Identify which cell holds the provided text, then report its (X, Y) central coordinate. 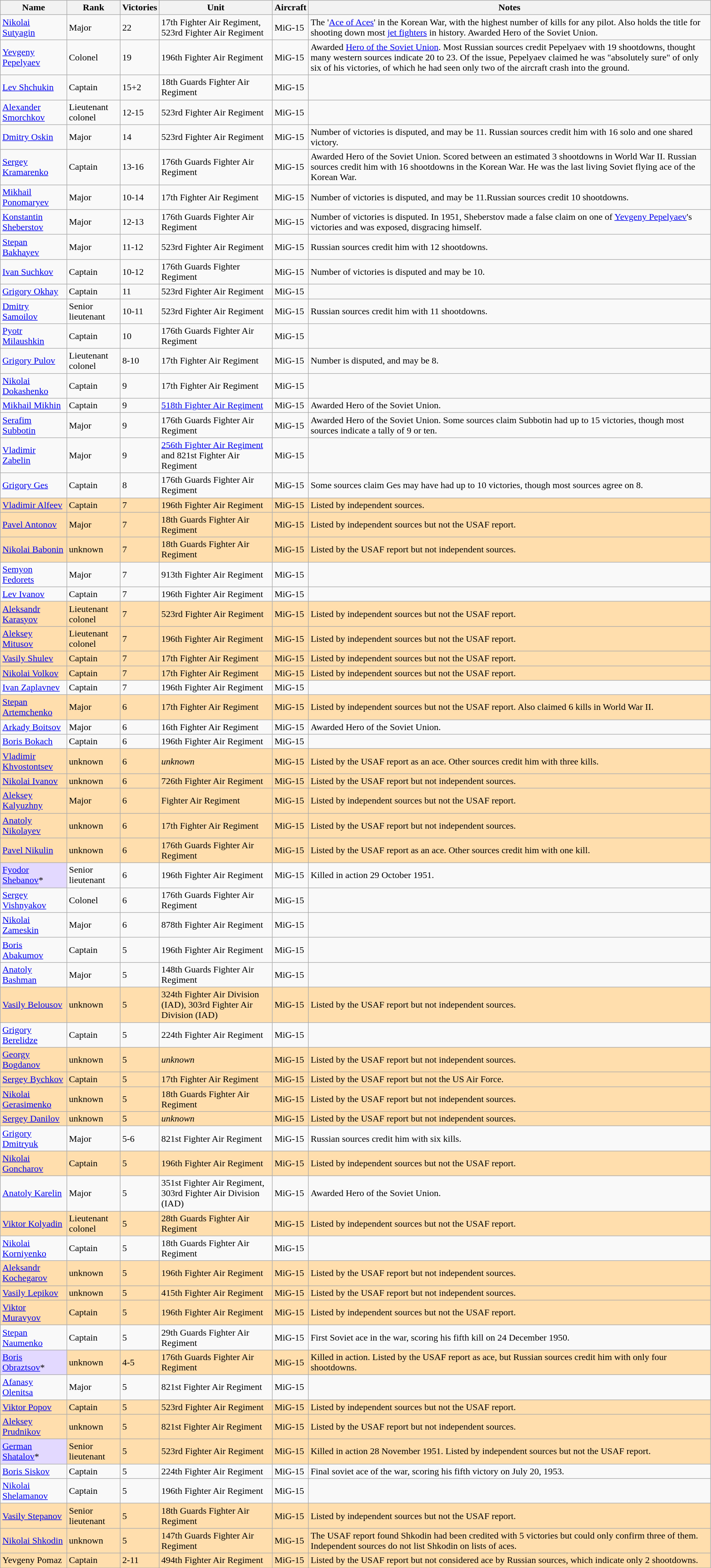
148th Guards Fighter Air Regiment (216, 975)
Aleksey Prudnikov (34, 1427)
Anatoly Bashman (34, 975)
Boris Abakumov (34, 950)
Boris Obraztsov* (34, 1362)
Aircraft (291, 8)
28th Guards Fighter Air Regiment (216, 1223)
Sergey Danilov (34, 1119)
Killed in action. Listed by the USAF report as ace, but Russian sources credit him with only four shootdowns. (509, 1362)
415th Fighter Air Regiment (216, 1293)
Nikolai Sutyagin (34, 28)
19 (140, 57)
Stepan Naumenko (34, 1337)
Aleksandr Karasyov (34, 614)
13-16 (140, 167)
Listed by the USAF report but not the US Air Force. (509, 1079)
8 (140, 485)
Dmitry Samoilov (34, 311)
Nikolai Dokashenko (34, 386)
Number of victories is disputed. In 1951, Sheberstov made a false claim on one of Yevgeny Pepelyaev's victories and was exposed, disgracing himself. (509, 222)
12-13 (140, 222)
Unit (216, 8)
Anatoly Nikolayev (34, 826)
Final soviet ace of the war, scoring his fifth victory on July 20, 1953. (509, 1471)
Aleksey Kalyuzhny (34, 800)
Grigory Dmitryuk (34, 1138)
726th Fighter Air Regiment (216, 781)
Some sources claim Ges may have had up to 10 victories, though most sources agree on 8. (509, 485)
Serafim Subbotin (34, 425)
Yevgeny Pepelyaev (34, 57)
Boris Bokach (34, 742)
11-12 (140, 247)
Listed by independent sources. (509, 505)
Semyon Fedorets (34, 574)
Nikolai Ivanov (34, 781)
2-11 (140, 1560)
German Shatalov* (34, 1452)
Vasily Belousov (34, 1005)
324th Fighter Air Division (IAD), 303rd Fighter Air Division (IAD) (216, 1005)
Konstantin Sheberstov (34, 222)
Grigory Okhay (34, 291)
8-10 (140, 361)
10-11 (140, 311)
Listed by the USAF report as an ace. Other sources credit him with three kills. (509, 761)
22 (140, 28)
Sergey Bychkov (34, 1079)
Nikolai Korniyenko (34, 1248)
Vasily Stepanov (34, 1516)
Yevgeny Pomaz (34, 1560)
Lev Ivanov (34, 594)
Vladimir Zabelin (34, 455)
11 (140, 291)
10-12 (140, 271)
Vladimir Khvostontsev (34, 761)
10 (140, 336)
Anatoly Karelin (34, 1193)
Georgy Bogdanov (34, 1060)
Stepan Bakhayev (34, 247)
Sergey Vishnyakov (34, 900)
256th Fighter Air Regiment and 821st Fighter Air Regiment (216, 455)
147th Guards Fighter Air Regiment (216, 1540)
Aleksandr Kochegarov (34, 1273)
Afanasy Olenitsa (34, 1387)
Ivan Suchkov (34, 271)
Nikolai Babonin (34, 550)
14 (140, 137)
Russian sources credit him with 11 shootdowns. (509, 311)
Vasily Lepikov (34, 1293)
Pavel Nikulin (34, 850)
Ivan Zaplavnev (34, 688)
Pyotr Milaushkin (34, 336)
Boris Siskov (34, 1471)
494th Fighter Air Regiment (216, 1560)
Killed in action 28 November 1951. Listed by independent sources but not the USAF report. (509, 1452)
First Soviet ace in the war, scoring his fifth kill on 24 December 1950. (509, 1337)
Lev Shchukin (34, 87)
Fighter Air Regiment (216, 800)
16th Fighter Air Regiment (216, 727)
5-6 (140, 1138)
913th Fighter Air Regiment (216, 574)
518th Fighter Air Regiment (216, 406)
Listed by independent sources but not the USAF report. Also claimed 6 kills in World War II. (509, 707)
Nikolai Gerasimenko (34, 1099)
Nikolai Shelamanov (34, 1491)
Vladimir Alfeev (34, 505)
Grigory Pulov (34, 361)
Aleksey Mitusov (34, 638)
Grigory Ges (34, 485)
17th Fighter Air Regiment, 523rd Fighter Air Regiment (216, 28)
Nikolai Shkodin (34, 1540)
Number of victories is disputed, and may be 11.Russian sources credit 10 shootdowns. (509, 197)
Arkady Boitsov (34, 727)
Russian sources credit him with 12 shootdowns. (509, 247)
351st Fighter Air Regiment, 303rd Fighter Air Division (IAD) (216, 1193)
Notes (509, 8)
Viktor Popov (34, 1407)
Nikolai Zameskin (34, 925)
12-15 (140, 112)
878th Fighter Air Regiment (216, 925)
Mikhail Mikhin (34, 406)
Alexander Smorchkov (34, 112)
Mikhail Ponomaryev (34, 197)
Number is disputed, and may be 8. (509, 361)
Dmitry Oskin (34, 137)
Stepan Artemchenko (34, 707)
Nikolai Goncharov (34, 1164)
Number of victories is disputed and may be 10. (509, 271)
Awarded Hero of the Soviet Union. Some sources claim Subbotin had up to 15 victories, though most sources indicate a tally of 9 or ten. (509, 425)
Russian sources credit him with six kills. (509, 1138)
29th Guards Fighter Air Regiment (216, 1337)
Listed by the USAF report but not considered ace by Russian sources, which indicate only 2 shootdowns. (509, 1560)
176th Guards Fighter Regiment (216, 271)
Viktor Kolyadin (34, 1223)
15+2 (140, 87)
Name (34, 8)
Sergey Kramarenko (34, 167)
Rank (93, 8)
Listed by the USAF report as an ace. Other sources credit him with one kill. (509, 850)
Killed in action 29 October 1951. (509, 875)
Nikolai Volkov (34, 673)
10-14 (140, 197)
Number of victories is disputed, and may be 11. Russian sources credit him with 16 solo and one shared victory. (509, 137)
Pavel Antonov (34, 524)
4-5 (140, 1362)
Grigory Berelidze (34, 1034)
Vasily Shulev (34, 658)
Victories (140, 8)
Viktor Muravyov (34, 1313)
Fyodor Shebanov* (34, 875)
